From the cell containing the given text, extract its center point as (x, y) coordinate. 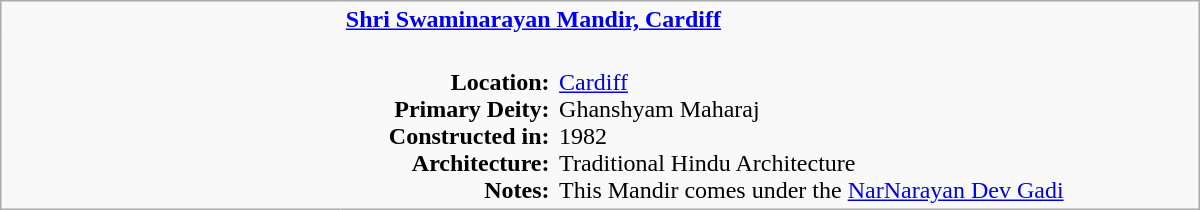
Shri Swaminarayan Mandir, Cardiff (770, 20)
Location:Primary Deity: Constructed in:Architecture:Notes: (448, 123)
Cardiff Ghanshyam Maharaj 1982 Traditional Hindu Architecture This Mandir comes under the NarNarayan Dev Gadi (876, 123)
